Locate the cell with the specified text and output its [X, Y] center coordinate. 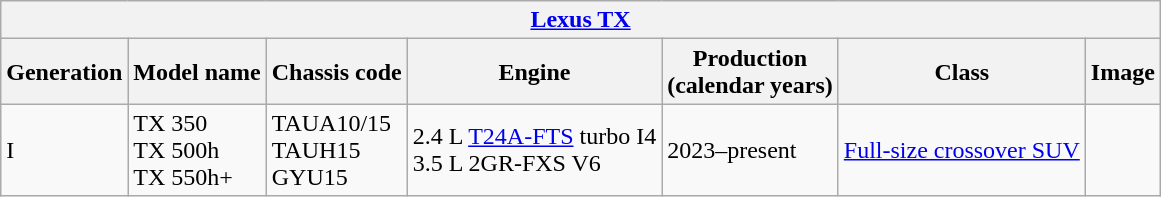
Generation [64, 72]
Chassis code [336, 72]
I [64, 150]
Engine [534, 72]
Production(calendar years) [750, 72]
2.4 L T24A-FTS turbo I43.5 L 2GR-FXS V6 [534, 150]
TX 350TX 500hTX 550h+ [197, 150]
Class [962, 72]
Image [1122, 72]
2023–present [750, 150]
TAUA10/15TAUH15GYU15 [336, 150]
Model name [197, 72]
Lexus TX [581, 20]
Full-size crossover SUV [962, 150]
